Determine the (x, y) coordinate at the center of the cell enclosing the given text.  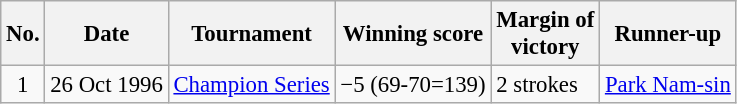
Champion Series (252, 85)
Winning score (413, 34)
26 Oct 1996 (106, 85)
No. (23, 34)
−5 (69-70=139) (413, 85)
Date (106, 34)
2 strokes (546, 85)
Runner-up (668, 34)
Margin ofvictory (546, 34)
Park Nam-sin (668, 85)
1 (23, 85)
Tournament (252, 34)
